Output the (x, y) coordinate of the center of the cell containing the given text.  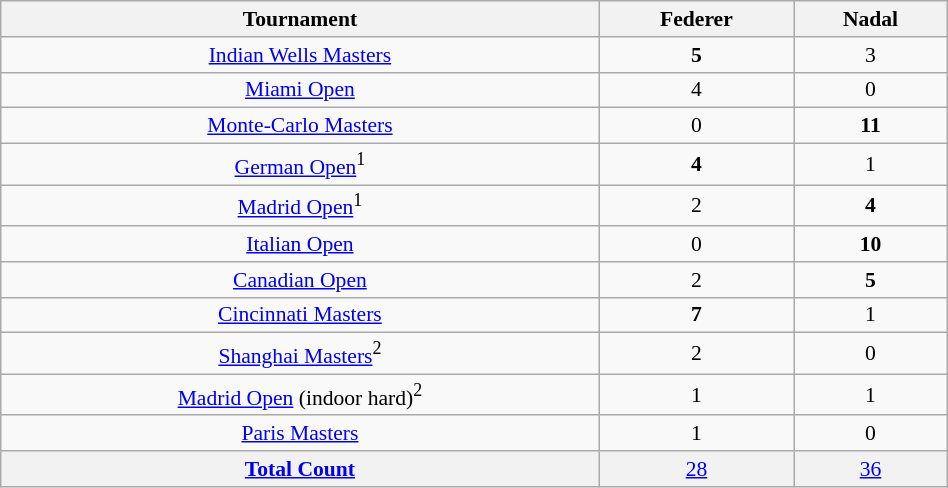
Indian Wells Masters (300, 55)
Shanghai Masters2 (300, 354)
Madrid Open (indoor hard)2 (300, 394)
Nadal (870, 19)
7 (696, 316)
Miami Open (300, 90)
Canadian Open (300, 280)
36 (870, 469)
Monte-Carlo Masters (300, 126)
Total Count (300, 469)
10 (870, 244)
Madrid Open1 (300, 206)
Cincinnati Masters (300, 316)
Federer (696, 19)
28 (696, 469)
11 (870, 126)
Paris Masters (300, 434)
Italian Open (300, 244)
German Open1 (300, 164)
Tournament (300, 19)
3 (870, 55)
